For the text-containing cell, return its midpoint in [X, Y] coordinate format. 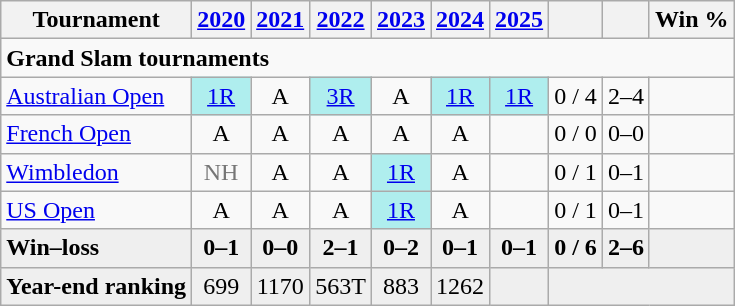
2020 [222, 20]
3R [341, 96]
Wimbledon [96, 172]
0 / 0 [576, 134]
French Open [96, 134]
563T [341, 286]
0 / 6 [576, 248]
2–4 [626, 96]
Australian Open [96, 96]
Tournament [96, 20]
Win–loss [96, 248]
2023 [400, 20]
2–1 [341, 248]
699 [222, 286]
2022 [341, 20]
Year-end ranking [96, 286]
1262 [460, 286]
US Open [96, 210]
Win % [692, 20]
2025 [520, 20]
Grand Slam tournaments [368, 58]
1170 [280, 286]
NH [222, 172]
2–6 [626, 248]
2024 [460, 20]
0–2 [400, 248]
0 / 4 [576, 96]
883 [400, 286]
2021 [280, 20]
